Return (X, Y) of the center of cell containing provided text 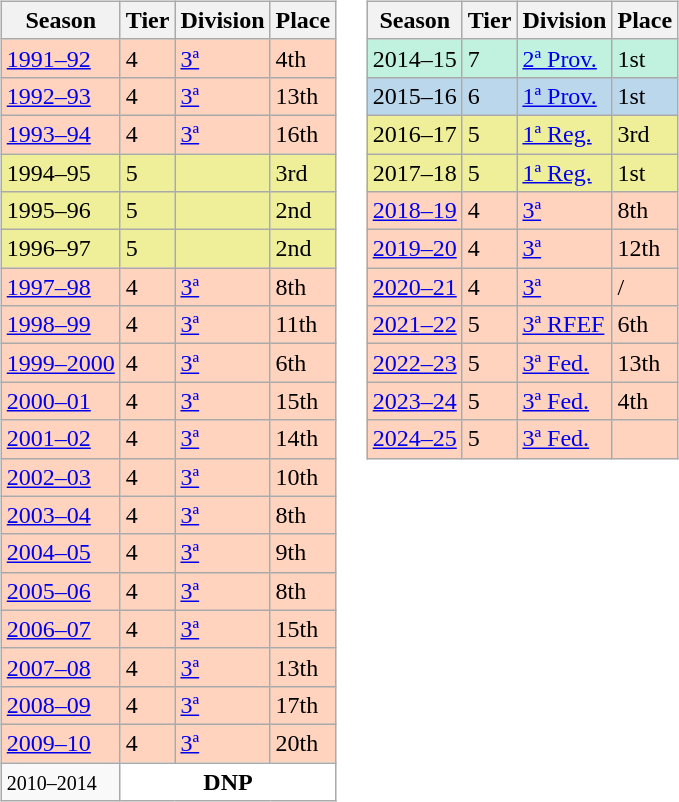
1993–94 (60, 134)
1998–99 (60, 325)
2004–05 (60, 553)
2017–18 (414, 173)
1991–92 (60, 58)
2008–09 (60, 705)
17th (303, 705)
11th (303, 325)
7 (490, 58)
2003–04 (60, 515)
2015–16 (414, 96)
DNP (228, 781)
16th (303, 134)
1997–98 (60, 287)
2ª Prov. (564, 58)
2018–19 (414, 211)
2010–2014 (60, 781)
20th (303, 743)
2007–08 (60, 667)
2005–06 (60, 591)
2001–02 (60, 439)
1ª Prov. (564, 96)
3ª RFEF (564, 325)
2006–07 (60, 629)
1992–93 (60, 96)
6 (490, 96)
2020–21 (414, 287)
12th (645, 249)
2022–23 (414, 363)
9th (303, 553)
2000–01 (60, 401)
14th (303, 439)
1994–95 (60, 173)
1995–96 (60, 211)
2023–24 (414, 401)
2019–20 (414, 249)
1999–2000 (60, 363)
/ (645, 287)
1996–97 (60, 249)
10th (303, 477)
2024–25 (414, 439)
2009–10 (60, 743)
2016–17 (414, 134)
2014–15 (414, 58)
2021–22 (414, 325)
2002–03 (60, 477)
